Locate the cell with the specified text and output its (X, Y) center coordinate. 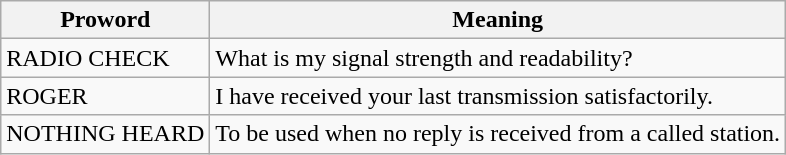
Meaning (498, 20)
NOTHING HEARD (106, 134)
I have received your last transmission satisfactorily. (498, 96)
ROGER (106, 96)
What is my signal strength and readability? (498, 58)
RADIO CHECK (106, 58)
To be used when no reply is received from a called station. (498, 134)
Proword (106, 20)
